Return the (x, y) coordinate for the center point of the cell that contains the specified text.  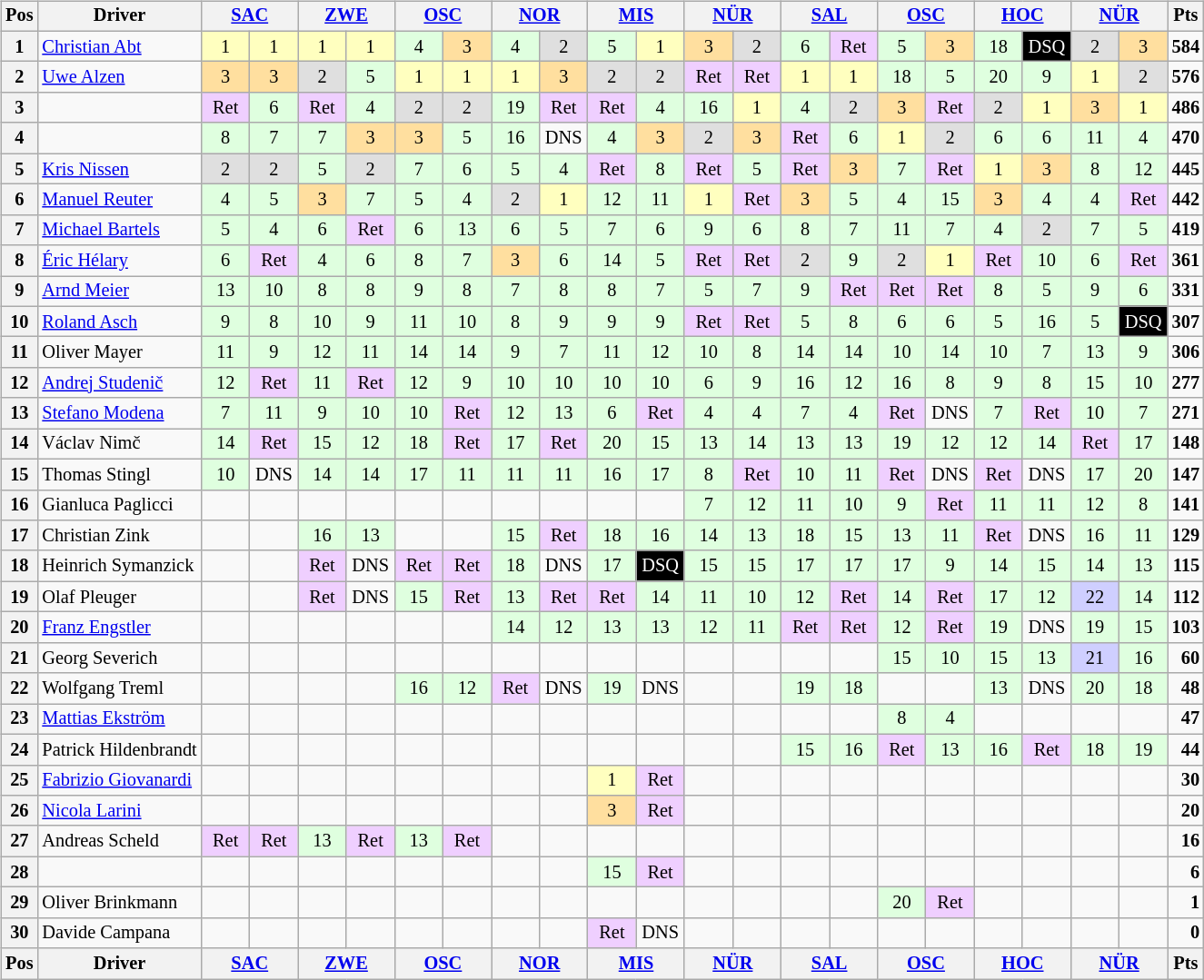
486 (1186, 108)
Christian Abt (119, 46)
Roland Asch (119, 322)
Mattias Ekström (119, 719)
Arnd Meier (119, 292)
Christian Zink (119, 536)
23 (19, 719)
Patrick Hildenbrandt (119, 749)
Oliver Brinkmann (119, 903)
103 (1186, 628)
307 (1186, 322)
25 (19, 780)
Václav Nimč (119, 444)
Davide Campana (119, 933)
442 (1186, 200)
576 (1186, 77)
148 (1186, 444)
Manuel Reuter (119, 200)
29 (19, 903)
0 (1186, 933)
271 (1186, 413)
Nicola Larini (119, 811)
584 (1186, 46)
27 (19, 841)
48 (1186, 688)
60 (1186, 658)
Michael Bartels (119, 230)
Georg Severich (119, 658)
Oliver Mayer (119, 352)
129 (1186, 536)
Heinrich Symanzick (119, 566)
Fabrizio Giovanardi (119, 780)
28 (19, 872)
141 (1186, 505)
306 (1186, 352)
24 (19, 749)
419 (1186, 230)
445 (1186, 169)
Gianluca Paglicci (119, 505)
331 (1186, 292)
115 (1186, 566)
361 (1186, 261)
Wolfgang Treml (119, 688)
Franz Engstler (119, 628)
Stefano Modena (119, 413)
Andreas Scheld (119, 841)
Uwe Alzen (119, 77)
147 (1186, 474)
112 (1186, 597)
Olaf Pleuger (119, 597)
Thomas Stingl (119, 474)
47 (1186, 719)
470 (1186, 138)
Éric Hélary (119, 261)
Kris Nissen (119, 169)
277 (1186, 383)
44 (1186, 749)
26 (19, 811)
Andrej Studenič (119, 383)
